For the text-containing cell, return its midpoint in [x, y] coordinate format. 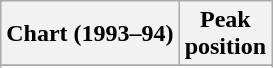
Peak position [225, 34]
Chart (1993–94) [90, 34]
